Output the [X, Y] coordinate of the center of the cell containing the given text.  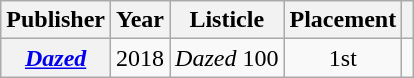
Dazed 100 [227, 58]
1st [343, 58]
Placement [343, 20]
Year [140, 20]
Publisher [56, 20]
Dazed [56, 58]
2018 [140, 58]
Listicle [227, 20]
